Return [x, y] of the center of cell containing provided text 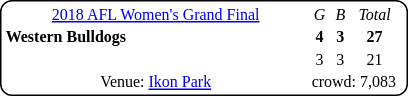
crowd: 7,083 [354, 82]
4 [320, 37]
21 [375, 60]
G [320, 14]
Venue: Ikon Park [156, 82]
Total [375, 14]
27 [375, 37]
B [340, 14]
2018 AFL Women's Grand Final [156, 14]
Western Bulldogs [156, 37]
